Extract the (x, y) coordinate from the center of the cell holding the provided text.  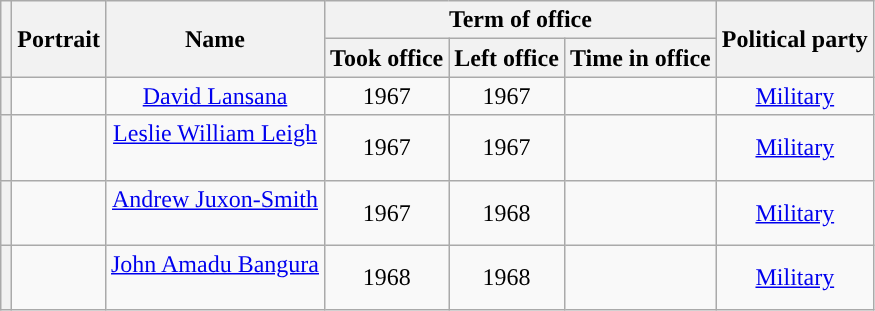
Andrew Juxon-Smith (214, 212)
Took office (387, 58)
John Amadu Bangura (214, 278)
Name (214, 39)
Political party (794, 39)
Left office (507, 58)
Time in office (640, 58)
David Lansana (214, 96)
Term of office (521, 20)
Portrait (59, 39)
Leslie William Leigh (214, 148)
